Pinpoint the cell where the given text exists, returning its [x, y] midpoint coordinate. 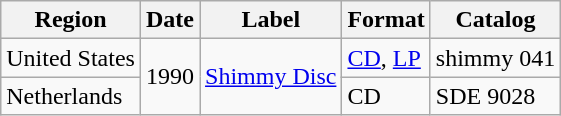
CD [386, 96]
shimmy 041 [495, 58]
1990 [170, 77]
United States [71, 58]
Netherlands [71, 96]
Region [71, 20]
Format [386, 20]
Label [271, 20]
Date [170, 20]
Shimmy Disc [271, 77]
Catalog [495, 20]
CD, LP [386, 58]
SDE 9028 [495, 96]
